Determine the [x, y] coordinate at the center of the cell enclosing the given text.  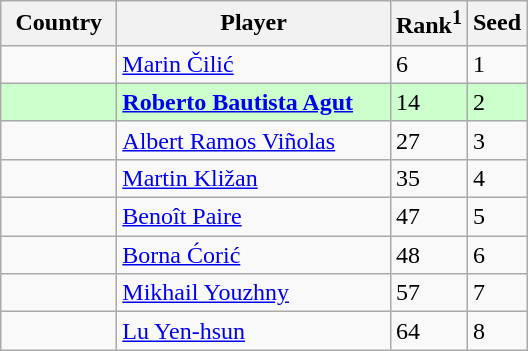
Lu Yen-hsun [254, 331]
Borna Ćorić [254, 255]
Roberto Bautista Agut [254, 102]
64 [428, 331]
3 [496, 140]
Marin Čilić [254, 64]
5 [496, 217]
47 [428, 217]
Albert Ramos Viñolas [254, 140]
2 [496, 102]
Benoît Paire [254, 217]
14 [428, 102]
8 [496, 331]
4 [496, 178]
Rank1 [428, 24]
57 [428, 293]
7 [496, 293]
Seed [496, 24]
27 [428, 140]
Player [254, 24]
Martin Kližan [254, 178]
1 [496, 64]
Country [59, 24]
Mikhail Youzhny [254, 293]
48 [428, 255]
35 [428, 178]
